Find where the given text appears and provide that cell's center as [X, Y] coordinate. 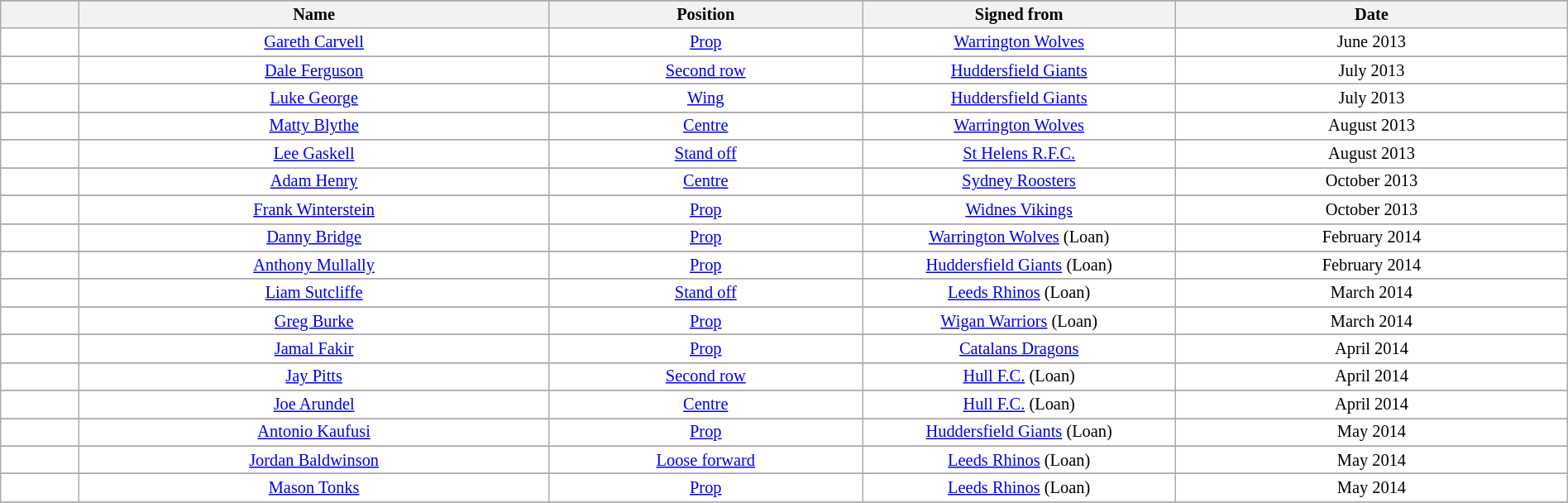
Greg Burke [313, 321]
June 2013 [1372, 42]
Jay Pitts [313, 376]
Frank Winterstein [313, 209]
Antonio Kaufusi [313, 432]
Liam Sutcliffe [313, 293]
Date [1372, 14]
Catalans Dragons [1019, 348]
Widnes Vikings [1019, 209]
Gareth Carvell [313, 42]
Mason Tonks [313, 487]
St Helens R.F.C. [1019, 154]
Signed from [1019, 14]
Jamal Fakir [313, 348]
Matty Blythe [313, 126]
Danny Bridge [313, 237]
Dale Ferguson [313, 70]
Sydney Roosters [1019, 181]
Wigan Warriors (Loan) [1019, 321]
Jordan Baldwinson [313, 460]
Position [706, 14]
Warrington Wolves (Loan) [1019, 237]
Name [313, 14]
Anthony Mullally [313, 265]
Wing [706, 98]
Loose forward [706, 460]
Luke George [313, 98]
Adam Henry [313, 181]
Joe Arundel [313, 405]
Lee Gaskell [313, 154]
